Find where the given text appears and provide that cell's center as [x, y] coordinate. 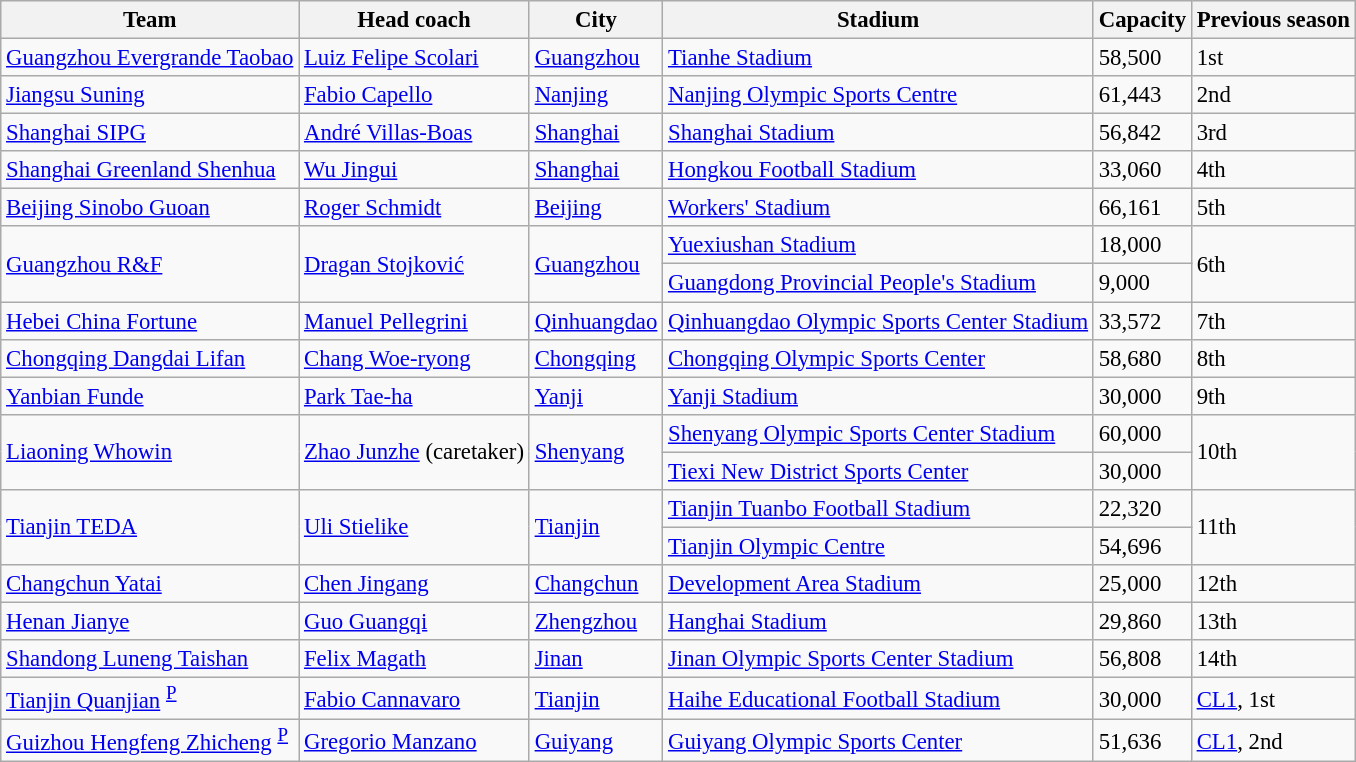
5th [1273, 208]
60,000 [1142, 433]
4th [1273, 170]
Dragan Stojković [414, 264]
56,842 [1142, 133]
Shanghai Greenland Shenhua [150, 170]
9th [1273, 396]
Changchun [596, 584]
Beijing [596, 208]
Haihe Educational Football Stadium [878, 699]
2nd [1273, 95]
Guangzhou Evergrande Taobao [150, 58]
Guangzhou R&F [150, 264]
11th [1273, 528]
Chongqing Dangdai Lifan [150, 358]
Jinan Olympic Sports Center Stadium [878, 659]
Roger Schmidt [414, 208]
Chang Woe-ryong [414, 358]
Tiexi New District Sports Center [878, 471]
Hebei China Fortune [150, 321]
Liaoning Whowin [150, 452]
18,000 [1142, 245]
10th [1273, 452]
Yanji [596, 396]
66,161 [1142, 208]
Shandong Luneng Taishan [150, 659]
Luiz Felipe Scolari [414, 58]
Stadium [878, 20]
Jiangsu Suning [150, 95]
Qinhuangdao [596, 321]
13th [1273, 621]
Shanghai Stadium [878, 133]
Zhengzhou [596, 621]
Felix Magath [414, 659]
Nanjing [596, 95]
6th [1273, 264]
56,808 [1142, 659]
Previous season [1273, 20]
Guo Guangqi [414, 621]
1st [1273, 58]
Workers' Stadium [878, 208]
CL1, 2nd [1273, 741]
Shenyang [596, 452]
Chen Jingang [414, 584]
14th [1273, 659]
Team [150, 20]
Guangdong Provincial People's Stadium [878, 283]
André Villas-Boas [414, 133]
7th [1273, 321]
Zhao Junzhe (caretaker) [414, 452]
Wu Jingui [414, 170]
Fabio Capello [414, 95]
Chongqing [596, 358]
Changchun Yatai [150, 584]
Yanji Stadium [878, 396]
3rd [1273, 133]
Manuel Pellegrini [414, 321]
Nanjing Olympic Sports Centre [878, 95]
Shenyang Olympic Sports Center Stadium [878, 433]
Henan Jianye [150, 621]
61,443 [1142, 95]
Beijing Sinobo Guoan [150, 208]
Guizhou Hengfeng Zhicheng P [150, 741]
54,696 [1142, 546]
Guiyang Olympic Sports Center [878, 741]
Park Tae-ha [414, 396]
Capacity [1142, 20]
Hanghai Stadium [878, 621]
Qinhuangdao Olympic Sports Center Stadium [878, 321]
Gregorio Manzano [414, 741]
Yuexiushan Stadium [878, 245]
Tianjin Quanjian P [150, 699]
12th [1273, 584]
Tianhe Stadium [878, 58]
Tianjin Tuanbo Football Stadium [878, 509]
Hongkou Football Stadium [878, 170]
29,860 [1142, 621]
Head coach [414, 20]
9,000 [1142, 283]
Tianjin Olympic Centre [878, 546]
33,572 [1142, 321]
Chongqing Olympic Sports Center [878, 358]
City [596, 20]
33,060 [1142, 170]
Tianjin TEDA [150, 528]
Guiyang [596, 741]
Shanghai SIPG [150, 133]
25,000 [1142, 584]
58,500 [1142, 58]
Uli Stielike [414, 528]
Jinan [596, 659]
CL1, 1st [1273, 699]
Yanbian Funde [150, 396]
Fabio Cannavaro [414, 699]
8th [1273, 358]
Development Area Stadium [878, 584]
51,636 [1142, 741]
22,320 [1142, 509]
58,680 [1142, 358]
